Return (X, Y) of the center of cell containing provided text 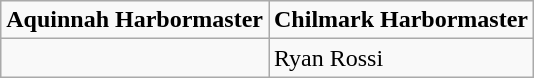
Ryan Rossi (400, 58)
Chilmark Harbormaster (400, 20)
Aquinnah Harbormaster (135, 20)
